Find where the given text appears and provide that cell's center as (x, y) coordinate. 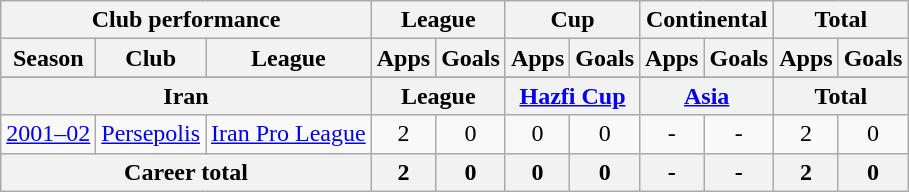
Iran (186, 96)
Persepolis (151, 134)
Continental (707, 20)
Career total (186, 172)
Hazfi Cup (572, 96)
Season (48, 58)
Club (151, 58)
Cup (572, 20)
2001–02 (48, 134)
Asia (707, 96)
Club performance (186, 20)
Iran Pro League (289, 134)
